Extract the (x, y) coordinate from the center of the cell holding the provided text.  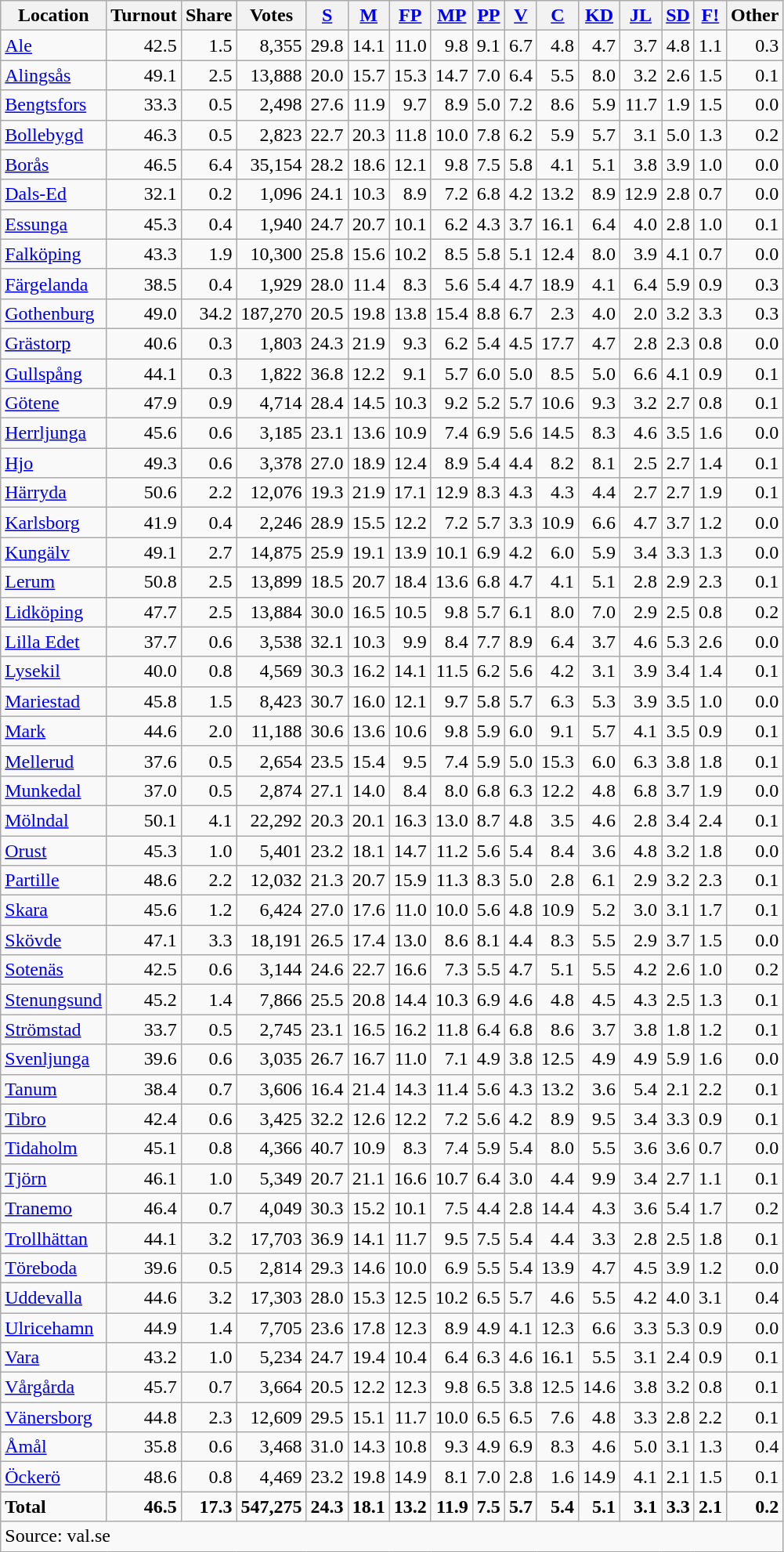
46.1 (144, 1178)
7.6 (558, 1417)
Essunga (53, 224)
40.7 (327, 1149)
23.6 (327, 1328)
19.1 (368, 552)
Vänersborg (53, 1417)
Ale (53, 45)
Sotenäs (53, 970)
3,538 (271, 642)
27.1 (327, 790)
49.0 (144, 313)
29.8 (327, 45)
Mark (53, 731)
4,049 (271, 1208)
45.7 (144, 1387)
2,498 (271, 105)
F! (710, 16)
3,144 (271, 970)
23.5 (327, 761)
8.7 (489, 820)
17.7 (558, 343)
MP (451, 16)
26.7 (327, 1059)
25.9 (327, 552)
10.7 (451, 1178)
Härryda (53, 493)
Vårgårda (53, 1387)
42.4 (144, 1119)
15.6 (368, 254)
17.6 (368, 910)
2,246 (271, 523)
16.7 (368, 1059)
16.3 (410, 820)
Tjörn (53, 1178)
28.9 (327, 523)
Tibro (53, 1119)
7,866 (271, 1000)
50.6 (144, 493)
Turnout (144, 16)
32.2 (327, 1119)
3,664 (271, 1387)
13,899 (271, 582)
Trollhättan (53, 1238)
Skara (53, 910)
KD (600, 16)
12,609 (271, 1417)
29.5 (327, 1417)
Hjo (53, 463)
47.7 (144, 612)
50.8 (144, 582)
49.3 (144, 463)
15.2 (368, 1208)
3,425 (271, 1119)
10,300 (271, 254)
Tanum (53, 1089)
44.8 (144, 1417)
4,714 (271, 403)
2,874 (271, 790)
FP (410, 16)
45.1 (144, 1149)
34.2 (208, 313)
V (520, 16)
35.8 (144, 1447)
Share (208, 16)
4,569 (271, 671)
4,469 (271, 1477)
30.0 (327, 612)
2,814 (271, 1268)
37.6 (144, 761)
13,888 (271, 75)
11,188 (271, 731)
Uddevalla (53, 1297)
Strömstad (53, 1029)
45.2 (144, 1000)
Vara (53, 1358)
20.1 (368, 820)
3,606 (271, 1089)
20.0 (327, 75)
Other (754, 16)
38.4 (144, 1089)
1,940 (271, 224)
50.1 (144, 820)
11.2 (451, 850)
21.4 (368, 1089)
29.3 (327, 1268)
8.8 (489, 313)
Tidaholm (53, 1149)
4,366 (271, 1149)
11.3 (451, 881)
Färgelanda (53, 284)
Tranemo (53, 1208)
24.1 (327, 194)
3,378 (271, 463)
3,035 (271, 1059)
46.4 (144, 1208)
10.4 (410, 1358)
1,096 (271, 194)
Bollebygd (53, 135)
Lilla Edet (53, 642)
10.5 (410, 612)
12.6 (368, 1119)
33.7 (144, 1029)
Ulricehamn (53, 1328)
2,745 (271, 1029)
10.8 (410, 1447)
12,032 (271, 881)
Karlsborg (53, 523)
17,703 (271, 1238)
16.4 (327, 1089)
28.4 (327, 403)
14,875 (271, 552)
11.5 (451, 671)
8,355 (271, 45)
2,654 (271, 761)
Votes (271, 16)
37.7 (144, 642)
44.9 (144, 1328)
Grästorp (53, 343)
17.8 (368, 1328)
7.3 (451, 970)
3,468 (271, 1447)
6,424 (271, 910)
35,154 (271, 165)
17,303 (271, 1297)
18.6 (368, 165)
19.3 (327, 493)
7.8 (489, 135)
30.6 (327, 731)
47.1 (144, 940)
25.5 (327, 1000)
18,191 (271, 940)
Total (53, 1507)
40.6 (144, 343)
12,076 (271, 493)
M (368, 16)
SD (678, 16)
1,803 (271, 343)
13,884 (271, 612)
5,234 (271, 1358)
47.9 (144, 403)
Lidköping (53, 612)
45.8 (144, 701)
30.7 (327, 701)
Stenungsund (53, 1000)
7,705 (271, 1328)
27.6 (327, 105)
187,270 (271, 313)
17.3 (208, 1507)
Dals-Ed (53, 194)
18.5 (327, 582)
C (558, 16)
8.2 (558, 463)
547,275 (271, 1507)
22,292 (271, 820)
46.3 (144, 135)
17.4 (368, 940)
PP (489, 16)
Munkedal (53, 790)
5,349 (271, 1178)
Alingsås (53, 75)
33.3 (144, 105)
Lerum (53, 582)
Mellerud (53, 761)
Falköping (53, 254)
21.1 (368, 1178)
Götene (53, 403)
Kungälv (53, 552)
Svenljunga (53, 1059)
38.5 (144, 284)
28.2 (327, 165)
36.8 (327, 374)
Borås (53, 165)
Töreboda (53, 1268)
19.4 (368, 1358)
43.2 (144, 1358)
41.9 (144, 523)
18.4 (410, 582)
Lysekil (53, 671)
40.0 (144, 671)
Skövde (53, 940)
3,185 (271, 433)
36.9 (327, 1238)
1,822 (271, 374)
JL (641, 16)
Source: val.se (392, 1536)
7.1 (451, 1059)
21.3 (327, 881)
Partille (53, 881)
5,401 (271, 850)
24.6 (327, 970)
Gothenburg (53, 313)
Öckerö (53, 1477)
31.0 (327, 1447)
S (327, 16)
1,929 (271, 284)
16.0 (368, 701)
26.5 (327, 940)
43.3 (144, 254)
7.7 (489, 642)
Orust (53, 850)
Gullspång (53, 374)
Location (53, 16)
Mölndal (53, 820)
15.1 (368, 1417)
14.0 (368, 790)
9.2 (451, 403)
2,823 (271, 135)
20.8 (368, 1000)
Mariestad (53, 701)
Herrljunga (53, 433)
15.9 (410, 881)
25.8 (327, 254)
37.0 (144, 790)
17.1 (410, 493)
Åmål (53, 1447)
8,423 (271, 701)
13.8 (410, 313)
15.5 (368, 523)
15.7 (368, 75)
Bengtsfors (53, 105)
